Output the [x, y] coordinate of the center of the cell containing the given text.  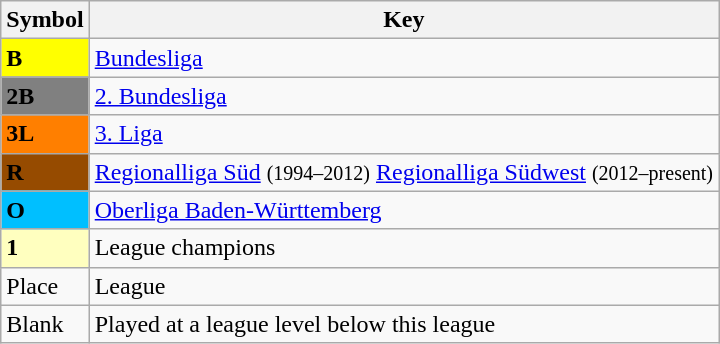
Oberliga Baden-Württemberg [404, 210]
Key [404, 20]
B [45, 58]
2B [45, 96]
Place [45, 286]
O [45, 210]
Bundesliga [404, 58]
League [404, 286]
Played at a league level below this league [404, 324]
3L [45, 134]
3. Liga [404, 134]
Symbol [45, 20]
Blank [45, 324]
2. Bundesliga [404, 96]
R [45, 172]
Regionalliga Süd (1994–2012) Regionalliga Südwest (2012–present) [404, 172]
1 [45, 248]
League champions [404, 248]
